Capture the cell that displays the provided text and extract its [X, Y] central coordinate. 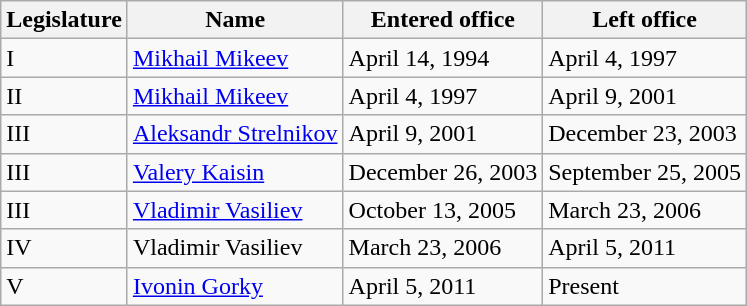
Left office [645, 20]
April 14, 1994 [443, 58]
I [64, 58]
October 13, 2005 [443, 210]
Ivonin Gorky [235, 286]
December 23, 2003 [645, 134]
II [64, 96]
December 26, 2003 [443, 172]
Legislature [64, 20]
September 25, 2005 [645, 172]
Aleksandr Strelnikov [235, 134]
V [64, 286]
Present [645, 286]
Valery Kaisin [235, 172]
Name [235, 20]
Entered office [443, 20]
IV [64, 248]
